Extract the [x, y] coordinate from the center of the cell holding the provided text.  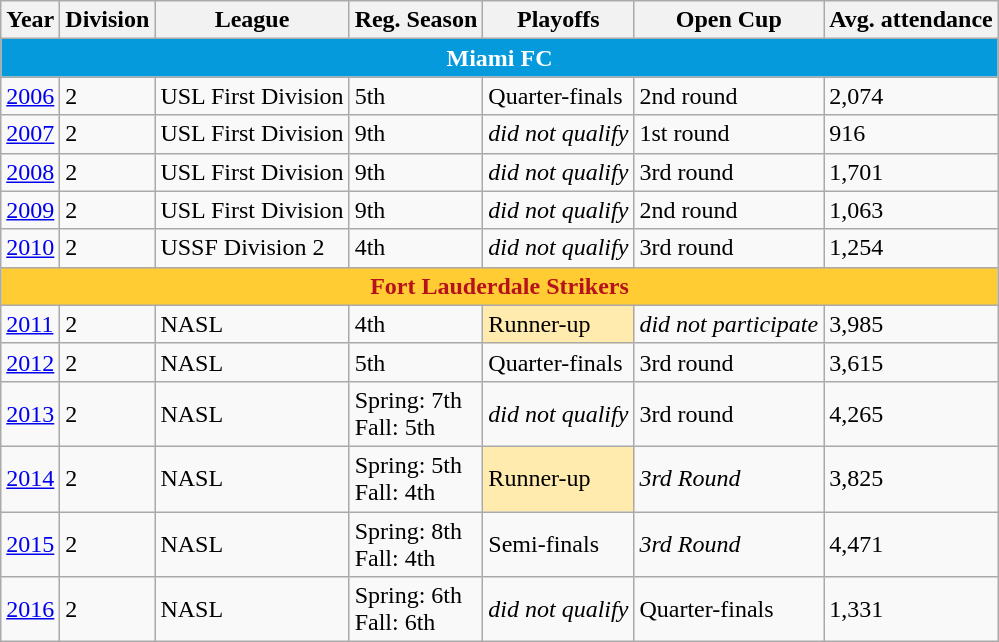
3,985 [912, 324]
USSF Division 2 [252, 248]
Year [30, 20]
3,615 [912, 362]
1st round [729, 134]
Division [108, 20]
Spring: 6th Fall: 6th [416, 610]
2007 [30, 134]
2012 [30, 362]
2015 [30, 544]
2009 [30, 210]
2014 [30, 478]
2010 [30, 248]
League [252, 20]
Miami FC [500, 58]
Spring: 7thFall: 5th [416, 414]
2008 [30, 172]
2016 [30, 610]
1,331 [912, 610]
4,471 [912, 544]
Spring: 5th Fall: 4th [416, 478]
Semi-finals [558, 544]
Reg. Season [416, 20]
2011 [30, 324]
1,254 [912, 248]
4,265 [912, 414]
Playoffs [558, 20]
Avg. attendance [912, 20]
2013 [30, 414]
1,063 [912, 210]
1,701 [912, 172]
2,074 [912, 96]
Fort Lauderdale Strikers [500, 286]
3,825 [912, 478]
did not participate [729, 324]
916 [912, 134]
Spring: 8th Fall: 4th [416, 544]
Open Cup [729, 20]
2006 [30, 96]
